Return (X, Y) of the center of cell containing provided text 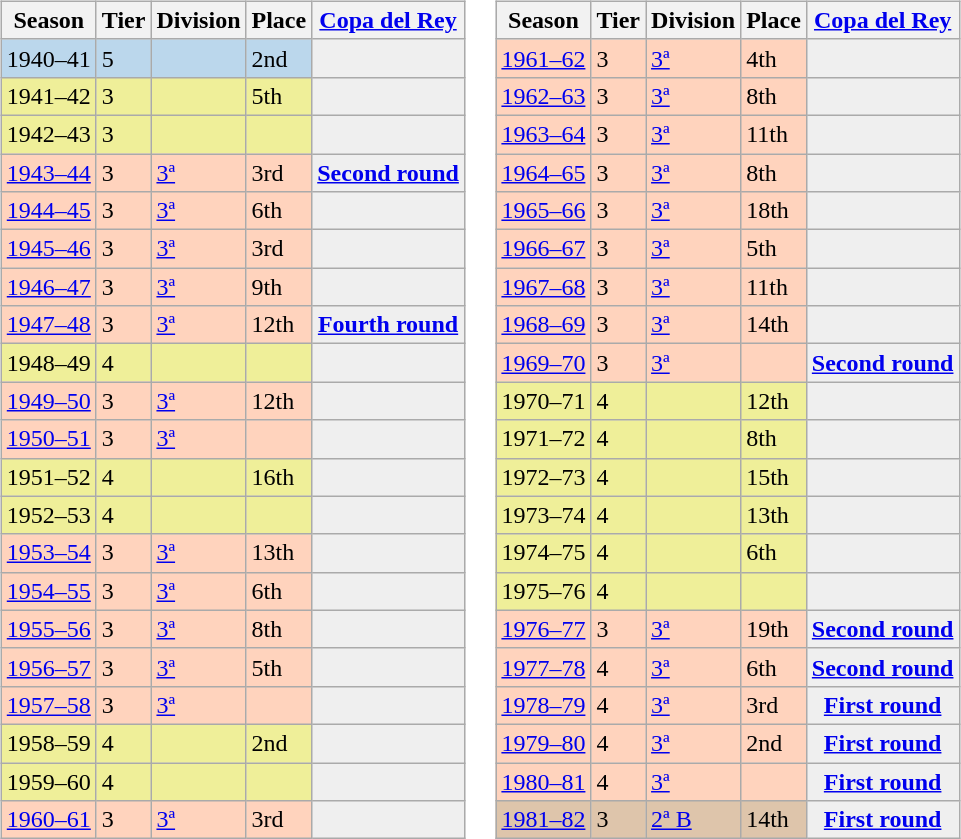
4th (774, 58)
1962–63 (544, 96)
1946–47 (48, 287)
1950–51 (48, 439)
9th (279, 287)
1963–64 (544, 134)
1949–50 (48, 401)
1953–54 (48, 553)
1940–41 (48, 58)
1947–48 (48, 325)
1975–76 (544, 591)
1966–67 (544, 249)
2ª B (694, 820)
1969–70 (544, 363)
1976–77 (544, 629)
Fourth round (388, 325)
1968–69 (544, 325)
1964–65 (544, 173)
16th (279, 477)
1943–44 (48, 173)
1979–80 (544, 743)
1948–49 (48, 363)
1980–81 (544, 781)
1956–57 (48, 667)
1957–58 (48, 705)
1945–46 (48, 249)
1972–73 (544, 477)
1970–71 (544, 401)
1974–75 (544, 553)
1967–68 (544, 287)
1961–62 (544, 58)
15th (774, 477)
1944–45 (48, 211)
1977–78 (544, 667)
1954–55 (48, 591)
1951–52 (48, 477)
5 (124, 58)
1958–59 (48, 743)
1960–61 (48, 820)
19th (774, 629)
1955–56 (48, 629)
1952–53 (48, 515)
18th (774, 211)
1973–74 (544, 515)
1981–82 (544, 820)
1959–60 (48, 781)
1941–42 (48, 96)
1978–79 (544, 705)
1965–66 (544, 211)
1971–72 (544, 439)
1942–43 (48, 134)
